Identify which cell holds the provided text, then report its [X, Y] central coordinate. 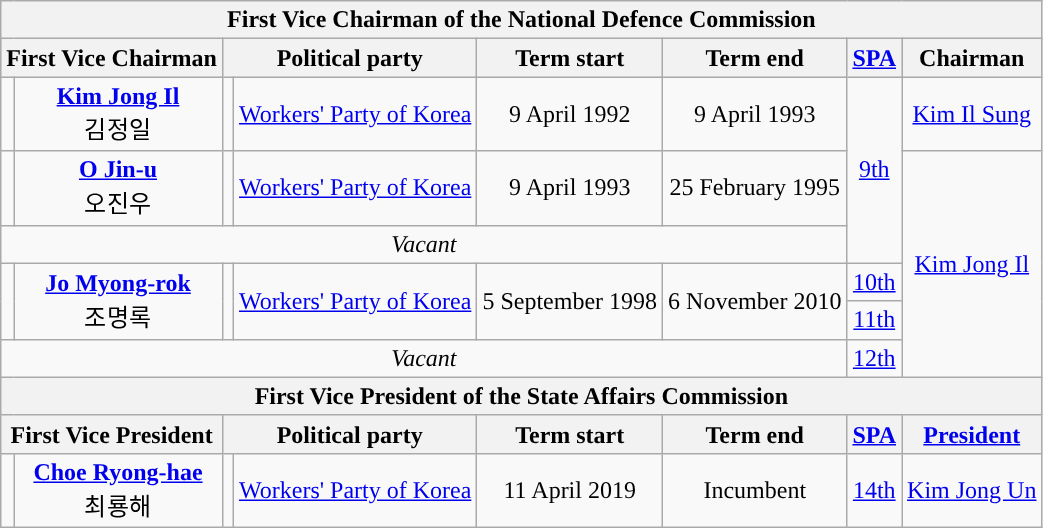
6 November 2010 [755, 301]
Jo Myong-rok조명록 [118, 301]
First Vice President of the State Affairs Commission [522, 396]
12th [874, 358]
Incumbent [755, 490]
10th [874, 282]
11th [874, 320]
President [972, 434]
9 April 1992 [570, 114]
Kim Jong Il [972, 264]
14th [874, 490]
First Vice Chairman [112, 58]
Kim Jong Un [972, 490]
Kim Jong Il김정일 [118, 114]
9th [874, 170]
11 April 2019 [570, 490]
Kim Il Sung [972, 114]
First Vice President [112, 434]
Choe Ryong-hae최룡해 [118, 490]
25 February 1995 [755, 188]
First Vice Chairman of the National Defence Commission [522, 20]
Chairman [972, 58]
O Jin-u오진우 [118, 188]
5 September 1998 [570, 301]
